Find where the given text appears and provide that cell's center as [X, Y] coordinate. 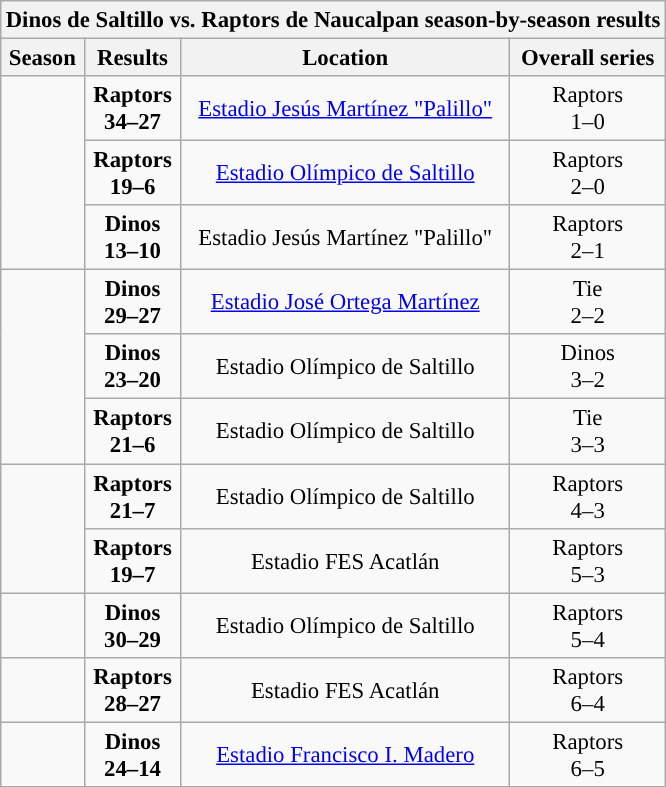
Raptors 5–4 [588, 626]
Raptors 21–6 [132, 432]
Dinos 13–10 [132, 238]
Dinos 24–14 [132, 754]
Raptors 19–6 [132, 174]
Raptors 34–27 [132, 108]
Raptors 5–3 [588, 560]
Raptors 6–5 [588, 754]
Tie 3–3 [588, 432]
Raptors 2–1 [588, 238]
Season [42, 57]
Raptors 6–4 [588, 690]
Raptors 4–3 [588, 496]
Results [132, 57]
Dinos 3–2 [588, 366]
Raptors 28–27 [132, 690]
Raptors 1–0 [588, 108]
Raptors 19–7 [132, 560]
Estadio José Ortega Martínez [346, 302]
Overall series [588, 57]
Estadio Francisco I. Madero [346, 754]
Tie 2–2 [588, 302]
Dinos 23–20 [132, 366]
Dinos 30–29 [132, 626]
Raptors 2–0 [588, 174]
Location [346, 57]
Raptors 21–7 [132, 496]
Dinos de Saltillo vs. Raptors de Naucalpan season-by-season results [332, 20]
Dinos 29–27 [132, 302]
